Return the [X, Y] coordinate for the center point of the cell that contains the specified text.  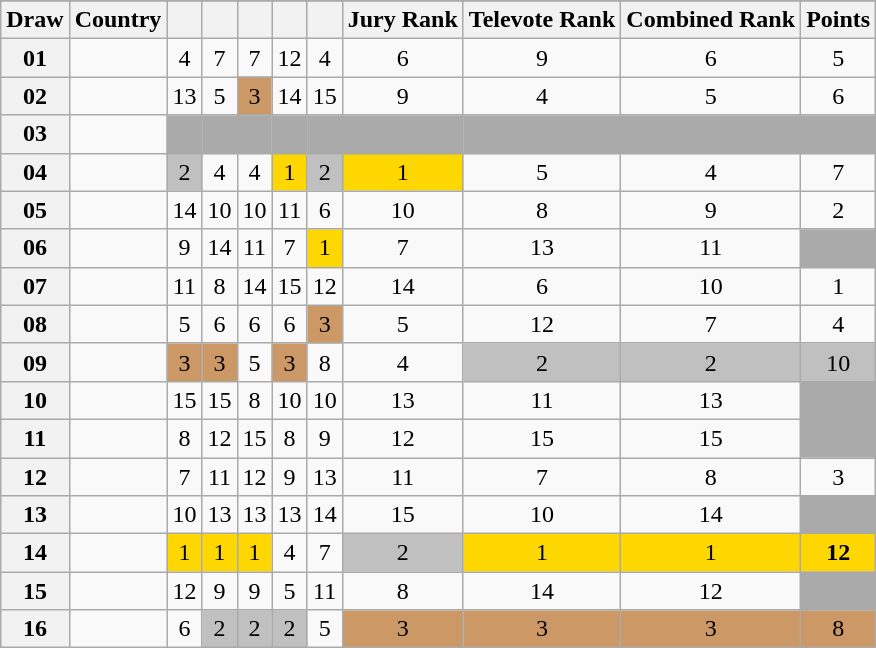
Combined Rank [711, 20]
Televote Rank [542, 20]
08 [35, 324]
04 [35, 172]
03 [35, 134]
Country [118, 20]
02 [35, 96]
Points [838, 20]
Draw [35, 20]
07 [35, 286]
16 [35, 629]
06 [35, 248]
Jury Rank [402, 20]
09 [35, 362]
01 [35, 58]
05 [35, 210]
